Locate the cell with the specified text and output its (X, Y) center coordinate. 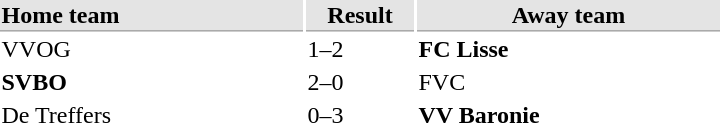
2–0 (360, 83)
SVBO (152, 83)
Away team (568, 16)
Home team (152, 16)
VVOG (152, 49)
FC Lisse (568, 49)
1–2 (360, 49)
FVC (568, 83)
Result (360, 16)
